Search for the cell housing the specified text and yield its [X, Y] center coordinate. 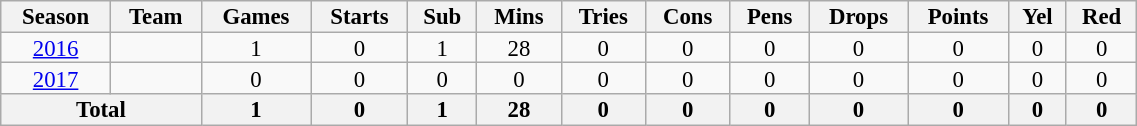
Team [156, 16]
Season [56, 16]
Sub [442, 16]
2017 [56, 78]
Starts [360, 16]
Drops [858, 16]
Total [101, 110]
Points [958, 16]
Red [1101, 16]
Yel [1037, 16]
Tries [603, 16]
Games [256, 16]
Pens [770, 16]
Mins [520, 16]
Cons [688, 16]
2016 [56, 48]
